Locate the cell with the specified text and output its (X, Y) center coordinate. 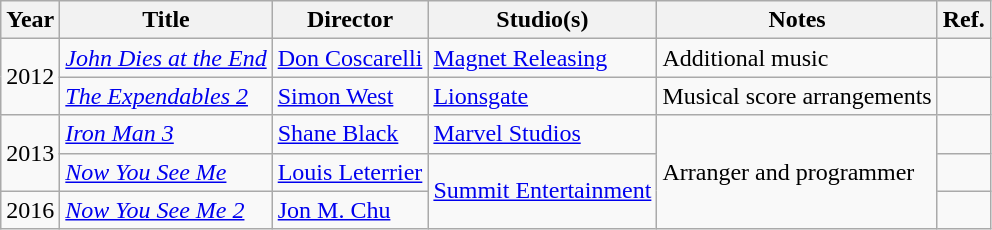
Musical score arrangements (797, 96)
Title (166, 20)
2013 (30, 153)
Iron Man 3 (166, 134)
Now You See Me (166, 172)
Ref. (964, 20)
Director (350, 20)
Simon West (350, 96)
Louis Leterrier (350, 172)
Studio(s) (542, 20)
The Expendables 2 (166, 96)
John Dies at the End (166, 58)
Notes (797, 20)
Arranger and programmer (797, 172)
Don Coscarelli (350, 58)
2012 (30, 77)
Year (30, 20)
Shane Black (350, 134)
Summit Entertainment (542, 191)
Jon M. Chu (350, 210)
Additional music (797, 58)
Magnet Releasing (542, 58)
Lionsgate (542, 96)
Now You See Me 2 (166, 210)
Marvel Studios (542, 134)
2016 (30, 210)
